For the text-containing cell, return its midpoint in [x, y] coordinate format. 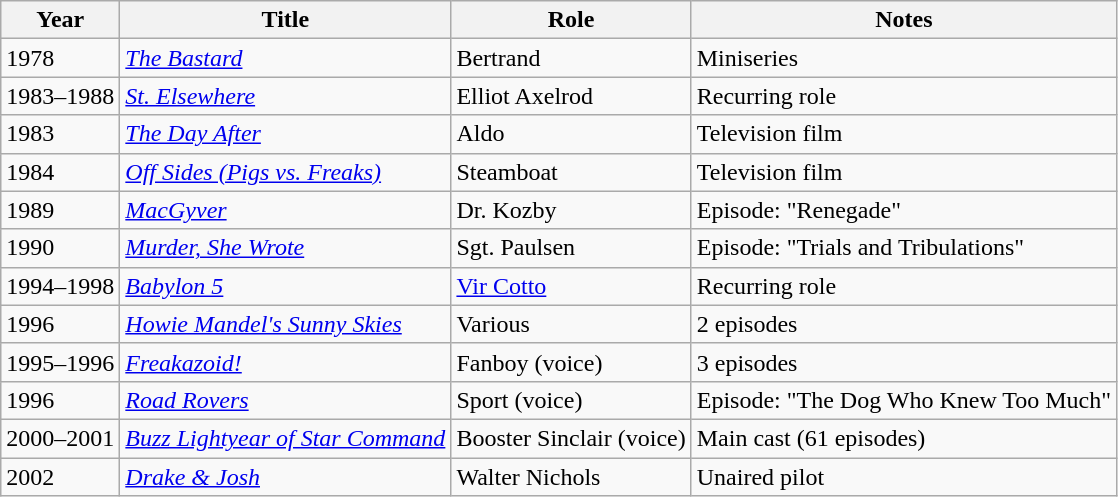
Murder, She Wrote [286, 248]
2002 [60, 477]
Booster Sinclair (voice) [571, 438]
1989 [60, 210]
3 episodes [904, 362]
1983–1988 [60, 96]
Vir Cotto [571, 286]
MacGyver [286, 210]
St. Elsewhere [286, 96]
Buzz Lightyear of Star Command [286, 438]
Walter Nichols [571, 477]
Sgt. Paulsen [571, 248]
Aldo [571, 134]
2 episodes [904, 324]
Episode: "Trials and Tribulations" [904, 248]
1994–1998 [60, 286]
1978 [60, 58]
Episode: "Renegade" [904, 210]
1990 [60, 248]
Drake & Josh [286, 477]
Freakazoid! [286, 362]
Howie Mandel's Sunny Skies [286, 324]
Dr. Kozby [571, 210]
1983 [60, 134]
Elliot Axelrod [571, 96]
Unaired pilot [904, 477]
1984 [60, 172]
1995–1996 [60, 362]
Miniseries [904, 58]
The Day After [286, 134]
Role [571, 20]
Various [571, 324]
Episode: "The Dog Who Knew Too Much" [904, 400]
Bertrand [571, 58]
Steamboat [571, 172]
Babylon 5 [286, 286]
Year [60, 20]
Title [286, 20]
Fanboy (voice) [571, 362]
Road Rovers [286, 400]
Sport (voice) [571, 400]
The Bastard [286, 58]
2000–2001 [60, 438]
Notes [904, 20]
Off Sides (Pigs vs. Freaks) [286, 172]
Main cast (61 episodes) [904, 438]
